Search for the cell housing the specified text and yield its (X, Y) center coordinate. 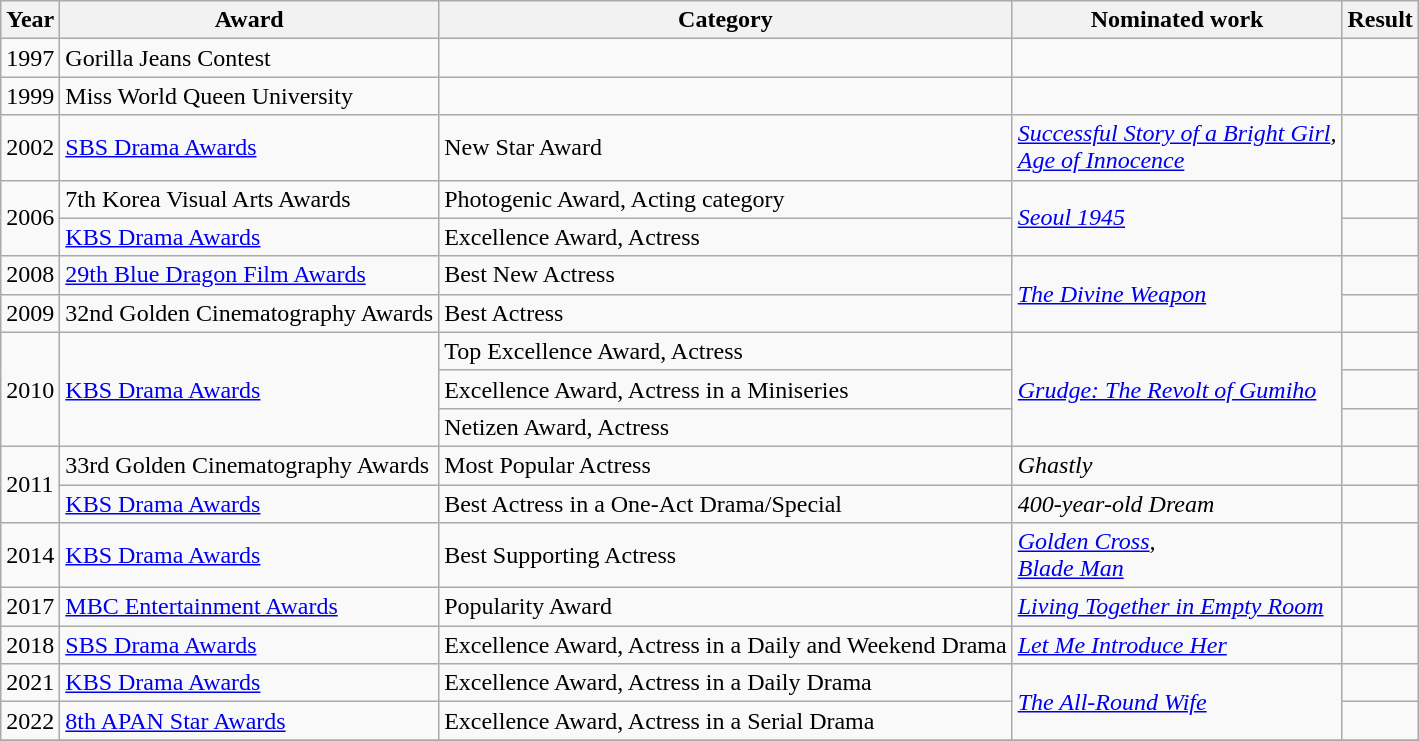
Photogenic Award, Acting category (726, 199)
Living Together in Empty Room (1177, 607)
Excellence Award, Actress in a Miniseries (726, 389)
Best Actress in a One-Act Drama/Special (726, 503)
8th APAN Star Awards (250, 721)
Best New Actress (726, 275)
2006 (30, 218)
2002 (30, 148)
Seoul 1945 (1177, 218)
Best Supporting Actress (726, 556)
Popularity Award (726, 607)
The All-Round Wife (1177, 702)
Year (30, 20)
400-year-old Dream (1177, 503)
Result (1380, 20)
Nominated work (1177, 20)
2017 (30, 607)
32nd Golden Cinematography Awards (250, 313)
Grudge: The Revolt of Gumiho (1177, 389)
2018 (30, 645)
Excellence Award, Actress in a Daily and Weekend Drama (726, 645)
Ghastly (1177, 465)
Best Actress (726, 313)
Excellence Award, Actress in a Serial Drama (726, 721)
Gorilla Jeans Contest (250, 58)
Successful Story of a Bright Girl, Age of Innocence (1177, 148)
Excellence Award, Actress (726, 237)
1997 (30, 58)
2009 (30, 313)
2014 (30, 556)
Award (250, 20)
MBC Entertainment Awards (250, 607)
2021 (30, 683)
Most Popular Actress (726, 465)
7th Korea Visual Arts Awards (250, 199)
New Star Award (726, 148)
Excellence Award, Actress in a Daily Drama (726, 683)
29th Blue Dragon Film Awards (250, 275)
2008 (30, 275)
2010 (30, 389)
Category (726, 20)
1999 (30, 96)
The Divine Weapon (1177, 294)
2022 (30, 721)
2011 (30, 484)
Golden Cross, Blade Man (1177, 556)
Miss World Queen University (250, 96)
Top Excellence Award, Actress (726, 351)
Let Me Introduce Her (1177, 645)
Netizen Award, Actress (726, 427)
33rd Golden Cinematography Awards (250, 465)
